Capture the cell that displays the provided text and extract its [x, y] central coordinate. 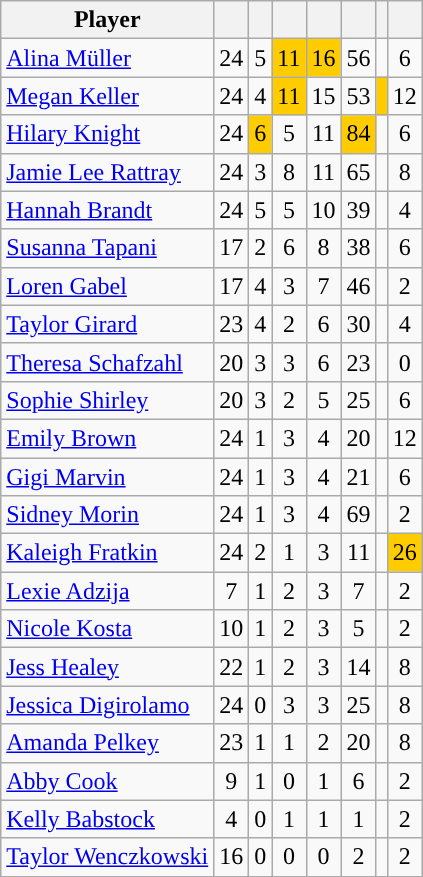
56 [358, 58]
Jessica Digirolamo [108, 705]
Player [108, 20]
Megan Keller [108, 96]
Jamie Lee Rattray [108, 172]
14 [358, 667]
30 [358, 324]
Taylor Wenczkowski [108, 857]
46 [358, 286]
Taylor Girard [108, 324]
22 [232, 667]
21 [358, 477]
Sidney Morin [108, 515]
9 [232, 781]
84 [358, 134]
Kaleigh Fratkin [108, 553]
Theresa Schafzahl [108, 362]
26 [404, 553]
Gigi Marvin [108, 477]
Loren Gabel [108, 286]
15 [324, 96]
Nicole Kosta [108, 629]
Hilary Knight [108, 134]
Jess Healey [108, 667]
Susanna Tapani [108, 248]
65 [358, 172]
Emily Brown [108, 438]
69 [358, 515]
Hannah Brandt [108, 210]
38 [358, 248]
39 [358, 210]
Alina Müller [108, 58]
Abby Cook [108, 781]
Sophie Shirley [108, 400]
Lexie Adzija [108, 591]
Kelly Babstock [108, 819]
53 [358, 96]
Amanda Pelkey [108, 743]
